From the cell containing the given text, extract its center point as (X, Y) coordinate. 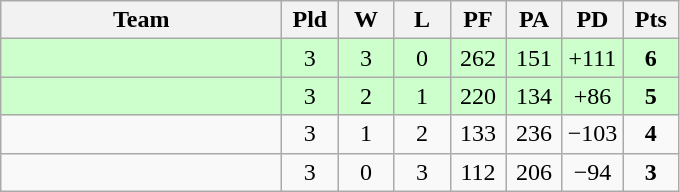
236 (534, 134)
206 (534, 172)
PF (478, 20)
220 (478, 96)
−94 (592, 172)
+111 (592, 58)
−103 (592, 134)
PA (534, 20)
134 (534, 96)
133 (478, 134)
151 (534, 58)
W (366, 20)
Pld (310, 20)
6 (651, 58)
112 (478, 172)
5 (651, 96)
262 (478, 58)
Pts (651, 20)
+86 (592, 96)
4 (651, 134)
PD (592, 20)
Team (142, 20)
L (422, 20)
